Determine the (x, y) coordinate at the center of the cell enclosing the given text.  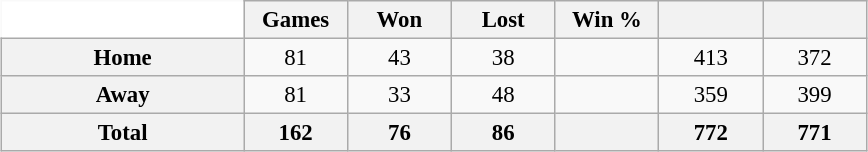
Win % (607, 20)
Away (123, 95)
86 (503, 133)
48 (503, 95)
Won (399, 20)
772 (711, 133)
38 (503, 57)
162 (296, 133)
359 (711, 95)
76 (399, 133)
Home (123, 57)
771 (815, 133)
372 (815, 57)
Lost (503, 20)
43 (399, 57)
399 (815, 95)
413 (711, 57)
Games (296, 20)
Total (123, 133)
33 (399, 95)
